Search for the cell housing the specified text and yield its [X, Y] center coordinate. 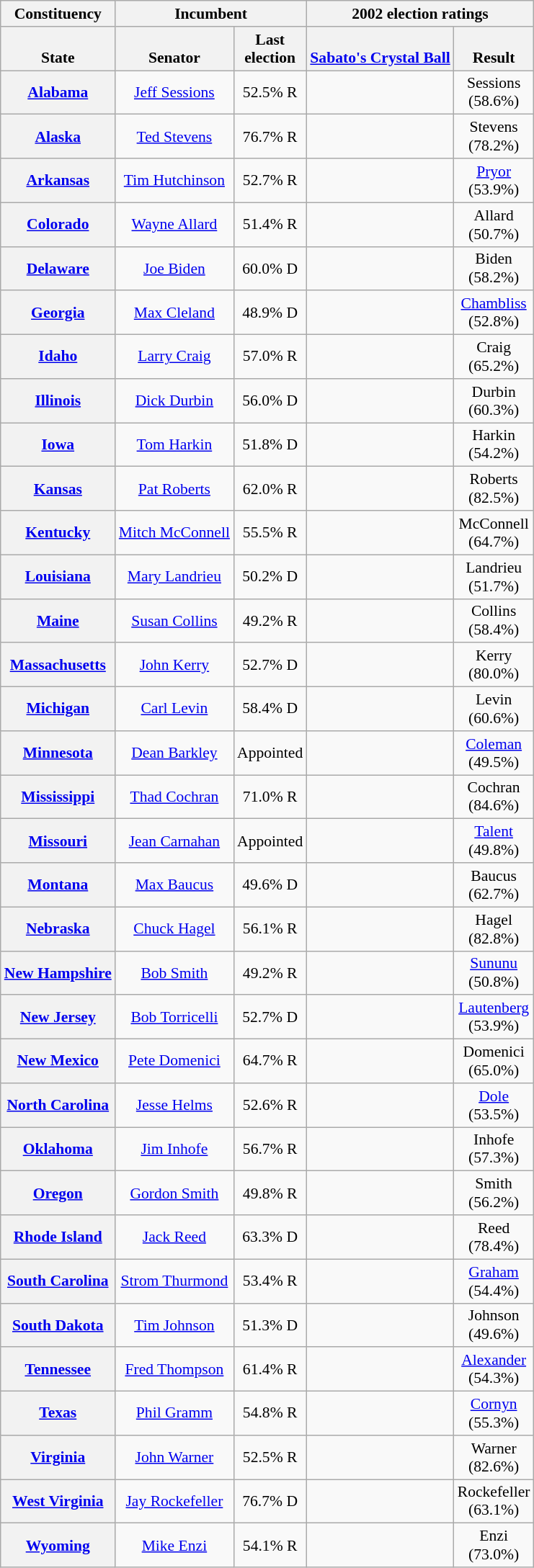
55.5% R [270, 533]
Kansas [58, 488]
Montana [58, 884]
Jack Reed [174, 1237]
Thad Cochran [174, 797]
North Carolina [58, 1105]
53.4% R [270, 1281]
Cornyn(55.3%) [494, 1413]
52.6% R [270, 1105]
Coleman(49.5%) [494, 753]
Iowa [58, 445]
Kentucky [58, 533]
New Hampshire [58, 972]
South Carolina [58, 1281]
Jesse Helms [174, 1105]
Mississippi [58, 797]
Jim Inhofe [174, 1150]
Phil Gramm [174, 1413]
Harkin(54.2%) [494, 445]
Joe Biden [174, 268]
Graham(54.4%) [494, 1281]
Chuck Hagel [174, 929]
Smith (56.2%) [494, 1193]
Result [494, 49]
Bob Torricelli [174, 1017]
2002 election ratings [419, 14]
New Mexico [58, 1062]
Fred Thompson [174, 1370]
Mitch McConnell [174, 533]
Alexander (54.3%) [494, 1370]
Cochran(84.6%) [494, 797]
Carl Levin [174, 709]
76.7% R [270, 137]
Lautenberg(53.9%) [494, 1017]
Louisiana [58, 576]
64.7% R [270, 1062]
Arkansas [58, 180]
Jean Carnahan [174, 841]
57.0% R [270, 357]
Stevens(78.2%) [494, 137]
Gordon Smith [174, 1193]
Rhode Island [58, 1237]
Wyoming [58, 1546]
Missouri [58, 841]
54.1% R [270, 1546]
Sessions(58.6%) [494, 92]
State [58, 49]
Georgia [58, 313]
Pryor (53.9%) [494, 180]
Talent (49.8%) [494, 841]
56.7% R [270, 1150]
Tim Hutchinson [174, 180]
56.0% D [270, 400]
Enzi(73.0%) [494, 1546]
49.6% D [270, 884]
62.0% R [270, 488]
Oregon [58, 1193]
60.0% D [270, 268]
Inhofe(57.3%) [494, 1150]
Virginia [58, 1458]
Pete Domenici [174, 1062]
Dick Durbin [174, 400]
Baucus (62.7%) [494, 884]
Strom Thurmond [174, 1281]
Max Cleland [174, 313]
Biden (58.2%) [494, 268]
Landrieu(51.7%) [494, 576]
Levin (60.6%) [494, 709]
Mary Landrieu [174, 576]
Dean Barkley [174, 753]
Sabato's Crystal Ball [380, 49]
Kerry(80.0%) [494, 666]
51.3% D [270, 1325]
Nebraska [58, 929]
Pat Roberts [174, 488]
58.4% D [270, 709]
Craig(65.2%) [494, 357]
Allard (50.7%) [494, 225]
54.8% R [270, 1413]
Susan Collins [174, 621]
Bob Smith [174, 972]
Sununu(50.8%) [494, 972]
56.1% R [270, 929]
Minnesota [58, 753]
Incumbent [211, 14]
Durbin(60.3%) [494, 400]
Constituency [58, 14]
Alaska [58, 137]
John Warner [174, 1458]
Senator [174, 49]
71.0% R [270, 797]
Domenici(65.0%) [494, 1062]
West Virginia [58, 1501]
Tim Johnson [174, 1325]
Lastelection [270, 49]
Texas [58, 1413]
52.7% R [270, 180]
New Jersey [58, 1017]
61.4% R [270, 1370]
McConnell(64.7%) [494, 533]
49.8% R [270, 1193]
Massachusetts [58, 666]
Collins(58.4%) [494, 621]
Ted Stevens [174, 137]
Rockefeller(63.1%) [494, 1501]
Warner(82.6%) [494, 1458]
51.4% R [270, 225]
Tom Harkin [174, 445]
50.2% D [270, 576]
63.3% D [270, 1237]
Larry Craig [174, 357]
Mike Enzi [174, 1546]
Hagel(82.8%) [494, 929]
John Kerry [174, 666]
Colorado [58, 225]
South Dakota [58, 1325]
Chambliss(52.8%) [494, 313]
Johnson (49.6%) [494, 1325]
Illinois [58, 400]
Max Baucus [174, 884]
76.7% D [270, 1501]
Oklahoma [58, 1150]
Maine [58, 621]
Jay Rockefeller [174, 1501]
Delaware [58, 268]
Wayne Allard [174, 225]
Alabama [58, 92]
Reed(78.4%) [494, 1237]
Idaho [58, 357]
Tennessee [58, 1370]
Dole(53.5%) [494, 1105]
48.9% D [270, 313]
Roberts (82.5%) [494, 488]
Jeff Sessions [174, 92]
Michigan [58, 709]
51.8% D [270, 445]
